Return the [x, y] coordinate for the center point of the cell that contains the specified text.  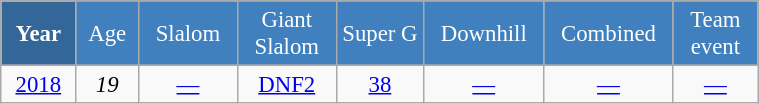
DNF2 [286, 85]
2018 [38, 85]
Year [38, 34]
Combined [608, 34]
Super G [380, 34]
38 [380, 85]
Downhill [484, 34]
Slalom [188, 34]
Team event [716, 34]
19 [108, 85]
Age [108, 34]
GiantSlalom [286, 34]
